Provide the (X, Y) coordinate of the cell's center where the given text is located.  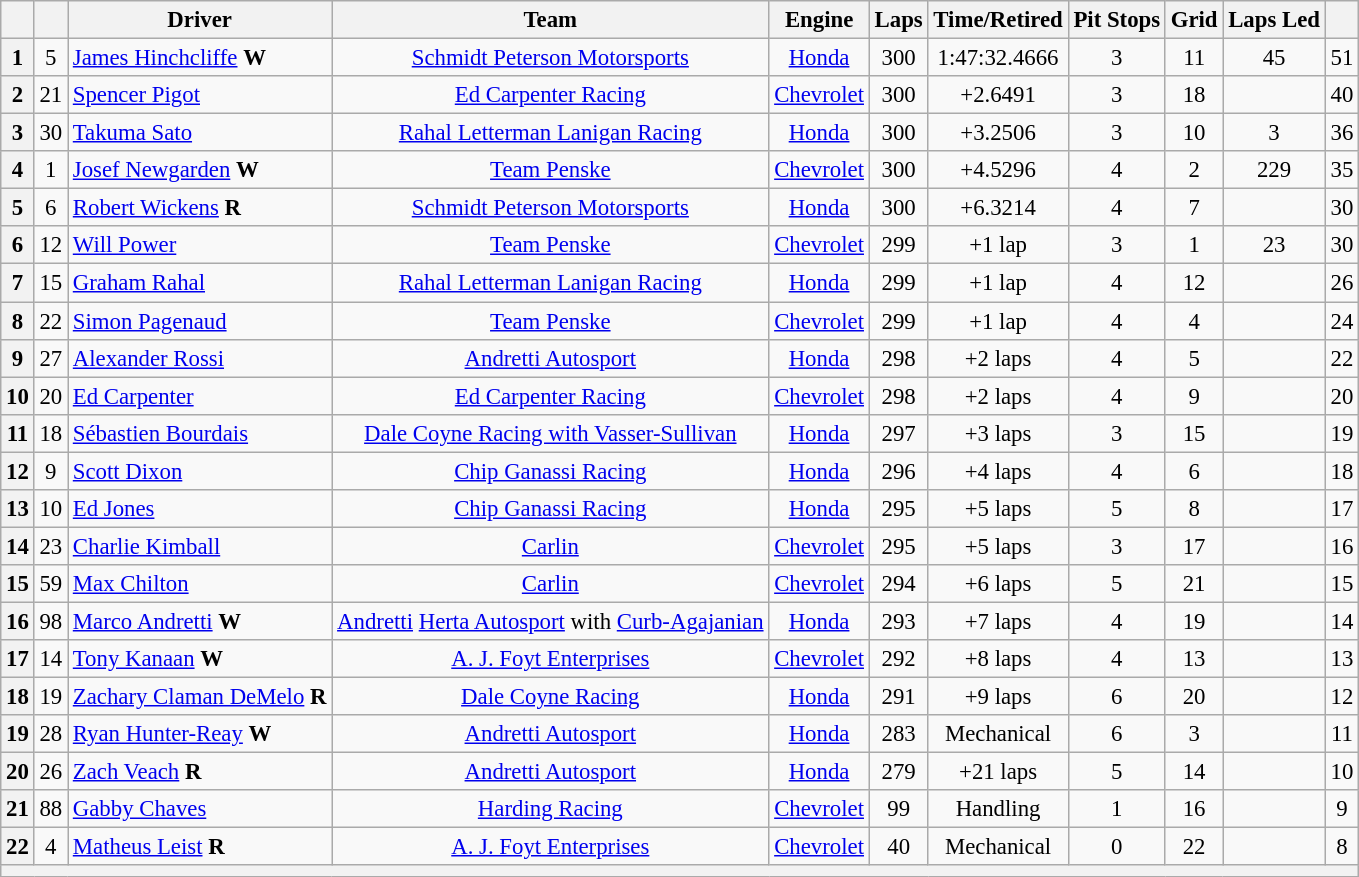
Andretti Herta Autosport with Curb-Agajanian (550, 621)
Simon Pagenaud (200, 321)
Josef Newgarden W (200, 170)
99 (898, 809)
296 (898, 471)
Ed Jones (200, 509)
293 (898, 621)
283 (898, 734)
Engine (819, 20)
Time/Retired (998, 20)
Ryan Hunter-Reay W (200, 734)
+21 laps (998, 772)
Alexander Rossi (200, 358)
98 (50, 621)
Takuma Sato (200, 133)
+9 laps (998, 697)
291 (898, 697)
Spencer Pigot (200, 95)
229 (1274, 170)
Gabby Chaves (200, 809)
Max Chilton (200, 584)
Team (550, 20)
Pit Stops (1116, 20)
Sébastien Bourdais (200, 433)
+3 laps (998, 433)
+6.3214 (998, 208)
Ed Carpenter (200, 396)
1:47:32.4666 (998, 58)
+3.2506 (998, 133)
Tony Kanaan W (200, 659)
279 (898, 772)
Charlie Kimball (200, 546)
+4 laps (998, 471)
Dale Coyne Racing with Vasser-Sullivan (550, 433)
Zachary Claman DeMelo R (200, 697)
Matheus Leist R (200, 847)
Dale Coyne Racing (550, 697)
Scott Dixon (200, 471)
59 (50, 584)
Will Power (200, 245)
297 (898, 433)
Laps (898, 20)
88 (50, 809)
Zach Veach R (200, 772)
+2.6491 (998, 95)
+4.5296 (998, 170)
24 (1342, 321)
Graham Rahal (200, 283)
36 (1342, 133)
35 (1342, 170)
Marco Andretti W (200, 621)
Laps Led (1274, 20)
Robert Wickens R (200, 208)
28 (50, 734)
+8 laps (998, 659)
+6 laps (998, 584)
Harding Racing (550, 809)
James Hinchcliffe W (200, 58)
292 (898, 659)
Grid (1194, 20)
27 (50, 358)
Driver (200, 20)
45 (1274, 58)
0 (1116, 847)
294 (898, 584)
Handling (998, 809)
+7 laps (998, 621)
51 (1342, 58)
